Capture the cell that displays the provided text and extract its (x, y) central coordinate. 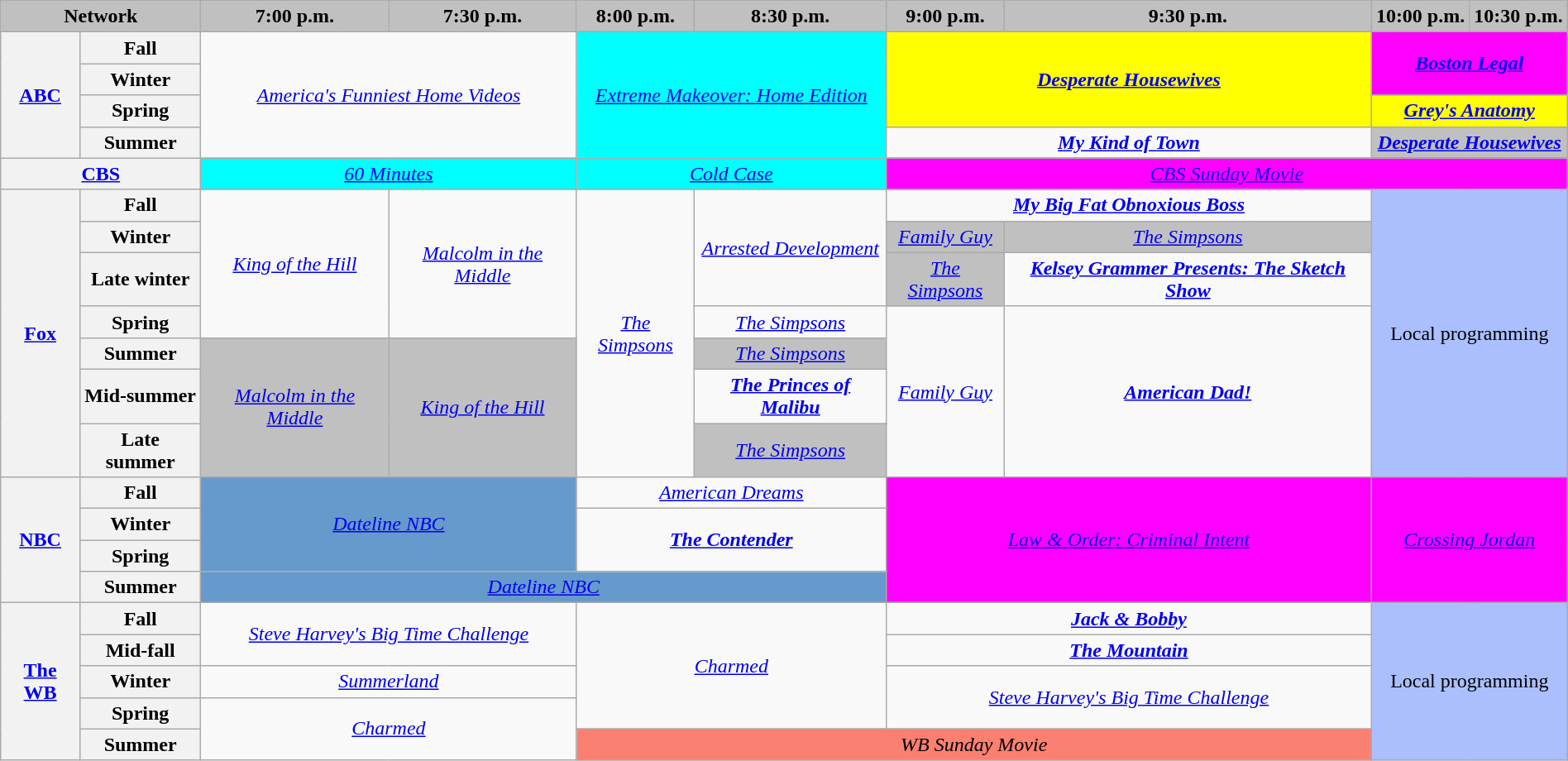
7:00 p.m. (294, 17)
Grey's Anatomy (1469, 111)
Extreme Makeover: Home Edition (731, 95)
The Princes of Malibu (791, 395)
10:00 p.m. (1420, 17)
Late winter (140, 280)
The Contender (731, 540)
America's Funniest Home Videos (389, 95)
Law & Order: Criminal Intent (1130, 540)
7:30 p.m. (483, 17)
Mid-summer (140, 395)
Cold Case (731, 174)
CBS Sunday Movie (1227, 174)
Mid-fall (140, 650)
10:30 p.m. (1518, 17)
Summerland (389, 682)
Network (101, 17)
WB Sunday Movie (974, 744)
The Mountain (1130, 650)
Jack & Bobby (1130, 619)
ABC (41, 95)
9:00 p.m. (946, 17)
8:00 p.m. (635, 17)
NBC (41, 540)
Late summer (140, 450)
My Big Fat Obnoxious Boss (1130, 205)
Boston Legal (1469, 64)
Fox (41, 333)
Arrested Development (791, 248)
9:30 p.m. (1188, 17)
My Kind of Town (1130, 142)
60 Minutes (389, 174)
The WB (41, 682)
CBS (101, 174)
American Dad! (1188, 391)
Crossing Jordan (1469, 540)
Kelsey Grammer Presents: The Sketch Show (1188, 280)
American Dreams (731, 493)
8:30 p.m. (791, 17)
